Detect which cell encompasses the target text, then output its [X, Y] center coordinate. 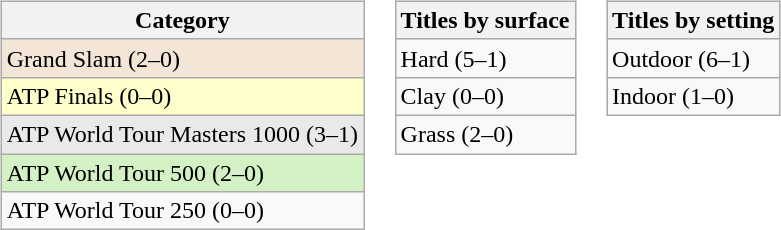
Grass (2–0) [485, 134]
Titles by surface [485, 20]
Hard (5–1) [485, 58]
Category [182, 20]
ATP World Tour 250 (0–0) [182, 211]
ATP World Tour 500 (2–0) [182, 173]
ATP Finals (0–0) [182, 96]
Indoor (1–0) [694, 96]
ATP World Tour Masters 1000 (3–1) [182, 134]
Clay (0–0) [485, 96]
Titles by setting [694, 20]
Grand Slam (2–0) [182, 58]
Outdoor (6–1) [694, 58]
